Search for the cell housing the specified text and yield its (x, y) center coordinate. 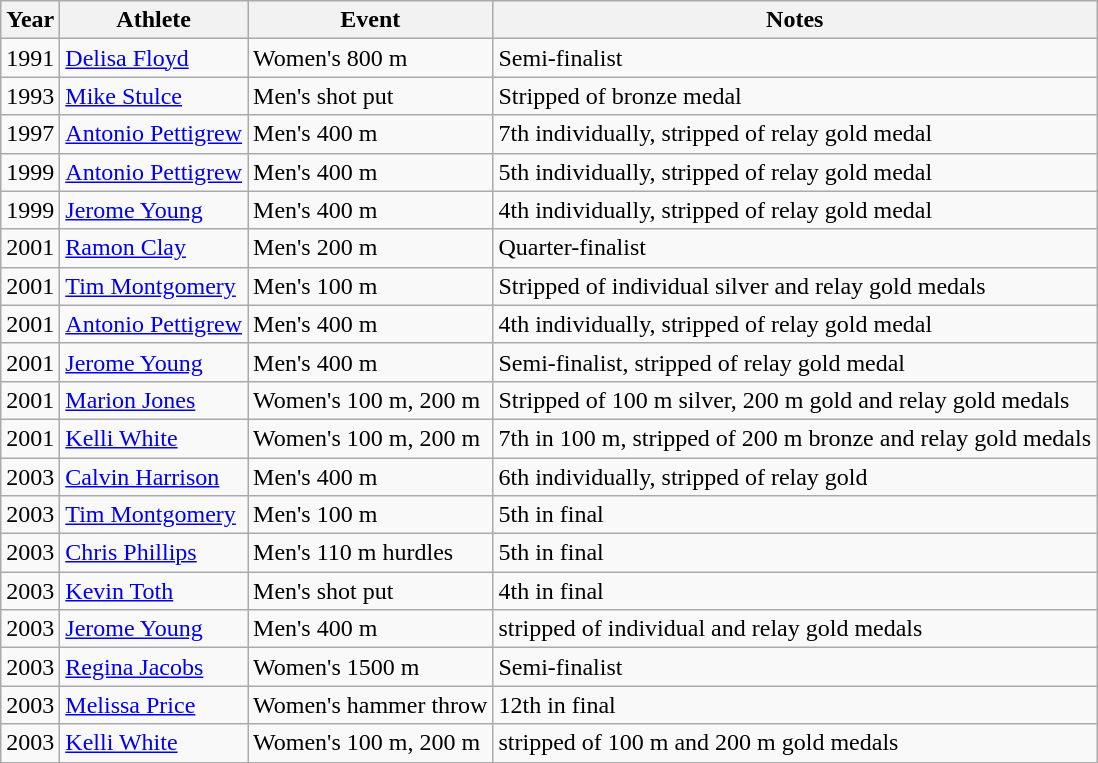
Stripped of bronze medal (795, 96)
Delisa Floyd (154, 58)
Chris Phillips (154, 553)
Quarter-finalist (795, 248)
1997 (30, 134)
Women's 1500 m (370, 667)
Women's 800 m (370, 58)
4th in final (795, 591)
Men's 110 m hurdles (370, 553)
Notes (795, 20)
Ramon Clay (154, 248)
1993 (30, 96)
5th individually, stripped of relay gold medal (795, 172)
12th in final (795, 705)
Women's hammer throw (370, 705)
Calvin Harrison (154, 477)
Mike Stulce (154, 96)
Marion Jones (154, 400)
Melissa Price (154, 705)
Event (370, 20)
6th individually, stripped of relay gold (795, 477)
Stripped of 100 m silver, 200 m gold and relay gold medals (795, 400)
Kevin Toth (154, 591)
Year (30, 20)
7th in 100 m, stripped of 200 m bronze and relay gold medals (795, 438)
stripped of individual and relay gold medals (795, 629)
Regina Jacobs (154, 667)
7th individually, stripped of relay gold medal (795, 134)
Men's 200 m (370, 248)
Semi-finalist, stripped of relay gold medal (795, 362)
stripped of 100 m and 200 m gold medals (795, 743)
Stripped of individual silver and relay gold medals (795, 286)
Athlete (154, 20)
1991 (30, 58)
